Extract the (x, y) coordinate from the center of the cell holding the provided text.  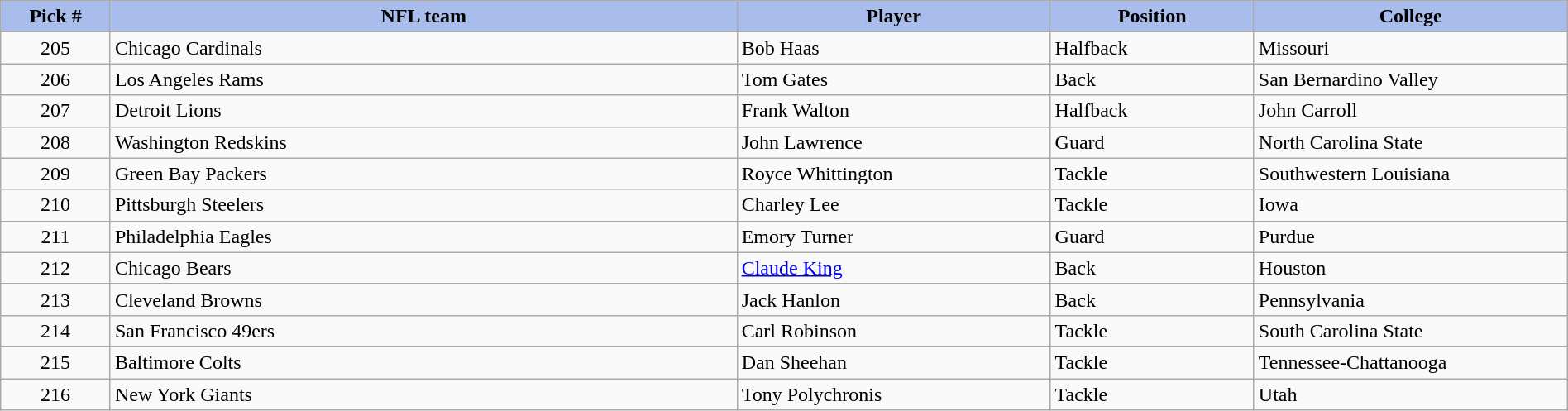
Position (1152, 17)
Iowa (1411, 205)
North Carolina State (1411, 142)
Utah (1411, 394)
Tony Polychronis (893, 394)
Player (893, 17)
Cleveland Browns (423, 299)
Detroit Lions (423, 111)
John Carroll (1411, 111)
Pennsylvania (1411, 299)
San Francisco 49ers (423, 331)
208 (56, 142)
205 (56, 48)
NFL team (423, 17)
210 (56, 205)
Emory Turner (893, 237)
Carl Robinson (893, 331)
New York Giants (423, 394)
Los Angeles Rams (423, 79)
Tennessee-Chattanooga (1411, 362)
Philadelphia Eagles (423, 237)
Bob Haas (893, 48)
Green Bay Packers (423, 174)
Chicago Bears (423, 268)
Dan Sheehan (893, 362)
212 (56, 268)
Missouri (1411, 48)
Pick # (56, 17)
Charley Lee (893, 205)
Claude King (893, 268)
Houston (1411, 268)
214 (56, 331)
215 (56, 362)
San Bernardino Valley (1411, 79)
207 (56, 111)
211 (56, 237)
Baltimore Colts (423, 362)
College (1411, 17)
Chicago Cardinals (423, 48)
Washington Redskins (423, 142)
Purdue (1411, 237)
206 (56, 79)
Frank Walton (893, 111)
Tom Gates (893, 79)
Royce Whittington (893, 174)
Southwestern Louisiana (1411, 174)
John Lawrence (893, 142)
216 (56, 394)
213 (56, 299)
South Carolina State (1411, 331)
209 (56, 174)
Jack Hanlon (893, 299)
Pittsburgh Steelers (423, 205)
